Capture the cell that displays the provided text and extract its [x, y] central coordinate. 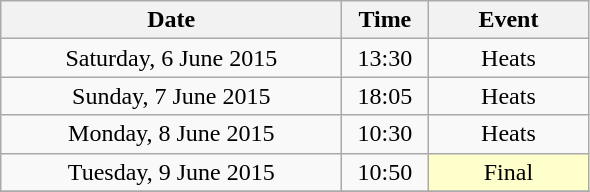
Final [508, 172]
10:30 [385, 134]
Event [508, 20]
Tuesday, 9 June 2015 [172, 172]
Saturday, 6 June 2015 [172, 58]
Sunday, 7 June 2015 [172, 96]
10:50 [385, 172]
13:30 [385, 58]
Monday, 8 June 2015 [172, 134]
18:05 [385, 96]
Time [385, 20]
Date [172, 20]
